From the cell containing the given text, extract its center point as [x, y] coordinate. 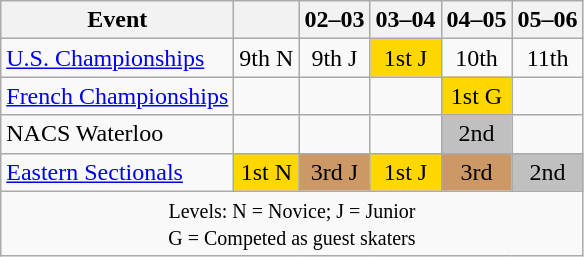
04–05 [476, 20]
NACS Waterloo [118, 134]
Eastern Sectionals [118, 172]
Levels: N = Novice; J = Junior G = Competed as guest skaters [292, 224]
9th J [334, 58]
11th [548, 58]
02–03 [334, 20]
3rd [476, 172]
9th N [266, 58]
U.S. Championships [118, 58]
French Championships [118, 96]
Event [118, 20]
03–04 [406, 20]
1st G [476, 96]
1st N [266, 172]
10th [476, 58]
05–06 [548, 20]
3rd J [334, 172]
